Locate the cell with the specified text and output its [X, Y] center coordinate. 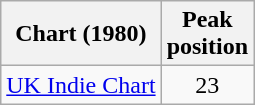
Peakposition [207, 34]
23 [207, 85]
UK Indie Chart [81, 85]
Chart (1980) [81, 34]
